Find where the given text appears and provide that cell's center as [X, Y] coordinate. 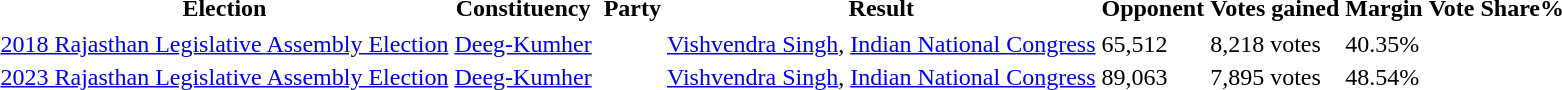
Deeg-Kumher [523, 44]
8,218 votes [1275, 44]
Vishvendra Singh, Indian National Congress [881, 44]
65,512 [1153, 44]
40.35% [1384, 44]
